Scan for the cell matching the given text and deliver its [X, Y] coordinate at center. 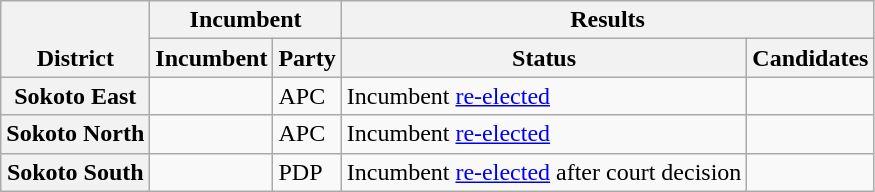
Sokoto East [76, 96]
District [76, 39]
Candidates [810, 58]
Incumbent re-elected after court decision [544, 172]
PDP [307, 172]
Sokoto North [76, 134]
Party [307, 58]
Sokoto South [76, 172]
Results [608, 20]
Status [544, 58]
